Provide the [x, y] coordinate of the cell's center where the given text is located.  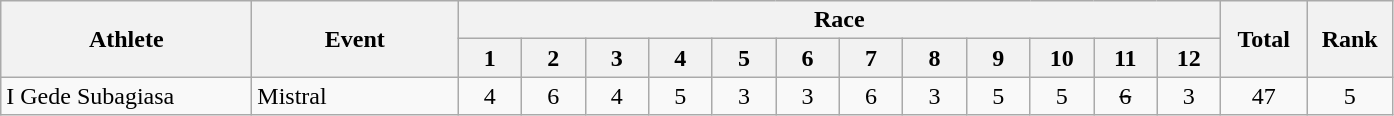
7 [871, 58]
I Gede Subagiasa [126, 96]
Rank [1350, 39]
12 [1189, 58]
11 [1126, 58]
Total [1264, 39]
Athlete [126, 39]
8 [935, 58]
47 [1264, 96]
2 [553, 58]
1 [490, 58]
Mistral [355, 96]
Event [355, 39]
10 [1062, 58]
Race [840, 20]
9 [998, 58]
